Provide the (X, Y) coordinate of the cell's center where the given text is located.  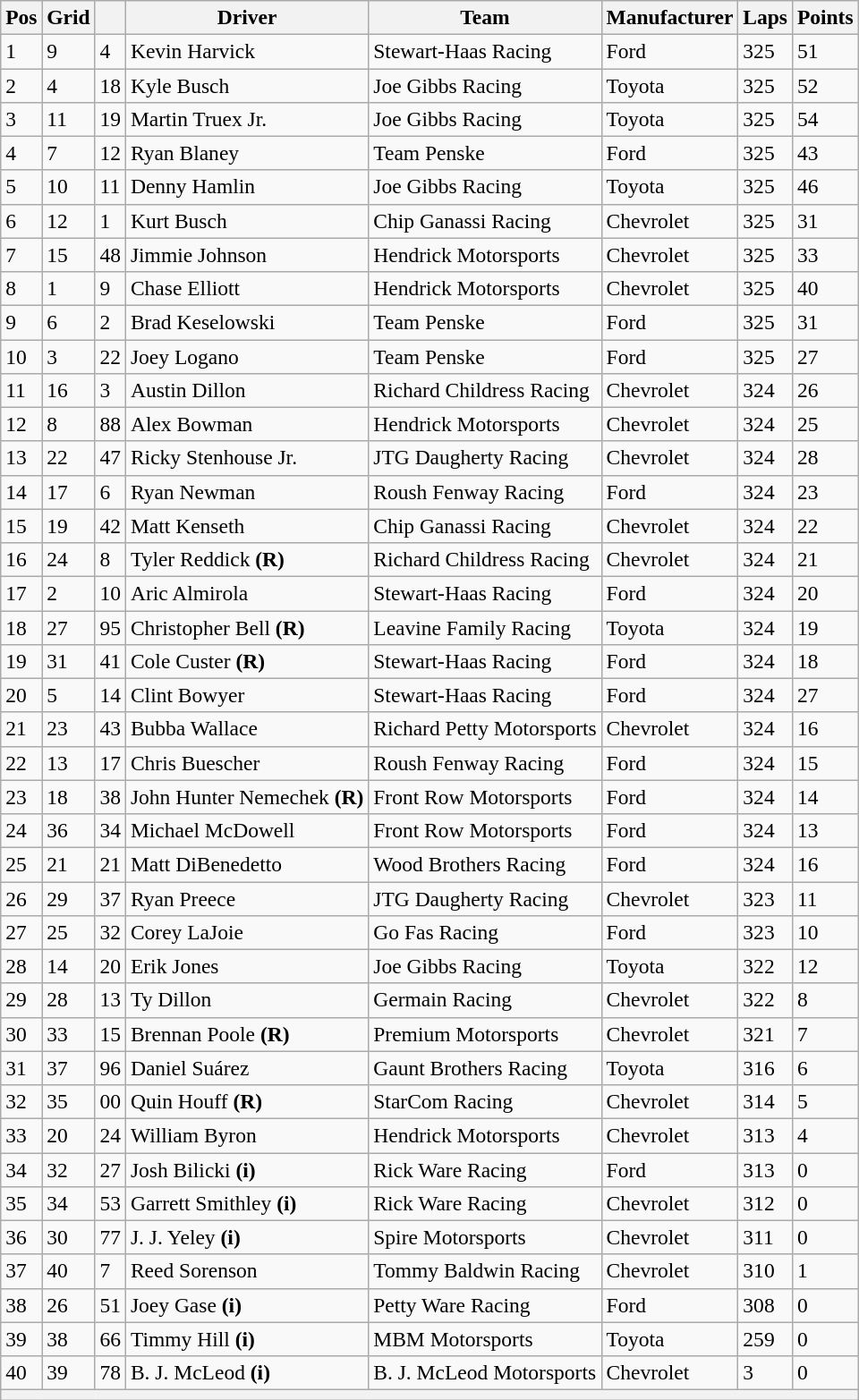
96 (110, 1068)
314 (766, 1101)
Tyler Reddick (R) (247, 559)
Martin Truex Jr. (247, 119)
Joey Gase (i) (247, 1305)
259 (766, 1339)
Ryan Newman (247, 492)
Premium Motorsports (485, 1034)
46 (825, 187)
Leavine Family Racing (485, 627)
MBM Motorsports (485, 1339)
J. J. Yeley (i) (247, 1237)
Reed Sorenson (247, 1271)
Richard Petty Motorsports (485, 729)
321 (766, 1034)
Germain Racing (485, 1000)
Team (485, 17)
Daniel Suárez (247, 1068)
53 (110, 1203)
Matt Kenseth (247, 526)
Ty Dillon (247, 1000)
Corey LaJoie (247, 932)
78 (110, 1372)
Jimmie Johnson (247, 255)
Brennan Poole (R) (247, 1034)
310 (766, 1271)
47 (110, 458)
Michael McDowell (247, 830)
54 (825, 119)
41 (110, 661)
312 (766, 1203)
Erik Jones (247, 966)
66 (110, 1339)
311 (766, 1237)
B. J. McLeod (i) (247, 1372)
Pos (21, 17)
Points (825, 17)
Spire Motorsports (485, 1237)
Christopher Bell (R) (247, 627)
Garrett Smithley (i) (247, 1203)
John Hunter Nemechek (R) (247, 797)
Aric Almirola (247, 593)
Kevin Harvick (247, 51)
Austin Dillon (247, 390)
B. J. McLeod Motorsports (485, 1372)
Ryan Preece (247, 898)
88 (110, 424)
Brad Keselowski (247, 322)
77 (110, 1237)
Alex Bowman (247, 424)
Chris Buescher (247, 763)
Bubba Wallace (247, 729)
Timmy Hill (i) (247, 1339)
316 (766, 1068)
William Byron (247, 1135)
52 (825, 85)
Grid (68, 17)
Driver (247, 17)
Manufacturer (669, 17)
Wood Brothers Racing (485, 864)
308 (766, 1305)
Denny Hamlin (247, 187)
42 (110, 526)
Joey Logano (247, 356)
Cole Custer (R) (247, 661)
Clint Bowyer (247, 695)
Kurt Busch (247, 221)
00 (110, 1101)
Gaunt Brothers Racing (485, 1068)
Matt DiBenedetto (247, 864)
Laps (766, 17)
Chase Elliott (247, 288)
Josh Bilicki (i) (247, 1169)
Ryan Blaney (247, 153)
Petty Ware Racing (485, 1305)
StarCom Racing (485, 1101)
Tommy Baldwin Racing (485, 1271)
Go Fas Racing (485, 932)
Ricky Stenhouse Jr. (247, 458)
95 (110, 627)
48 (110, 255)
Quin Houff (R) (247, 1101)
Kyle Busch (247, 85)
